Return (X, Y) of the center of cell containing provided text 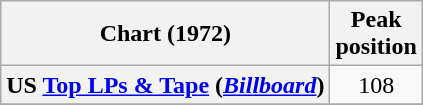
108 (376, 85)
US Top LPs & Tape (Billboard) (166, 85)
Peakposition (376, 34)
Chart (1972) (166, 34)
